Extract the [x, y] coordinate from the center of the cell holding the provided text.  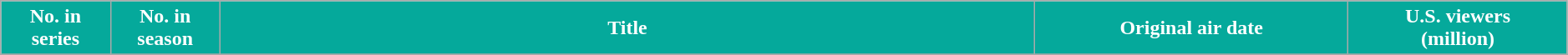
U.S. viewers(million) [1459, 28]
No. inseason [165, 28]
No. inseries [55, 28]
Title [627, 28]
Original air date [1191, 28]
